Scan for the cell matching the given text and deliver its (X, Y) coordinate at center. 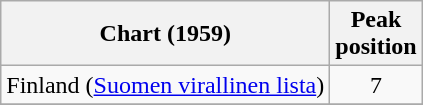
Peakposition (376, 34)
Finland (Suomen virallinen lista) (166, 85)
Chart (1959) (166, 34)
7 (376, 85)
